Find where the given text appears and provide that cell's center as [X, Y] coordinate. 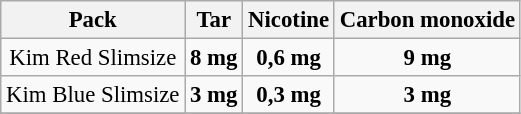
Carbon monoxide [427, 20]
Kim Blue Slimsize [93, 95]
Nicotine [289, 20]
Tar [214, 20]
0,6 mg [289, 58]
Kim Red Slimsize [93, 58]
Pack [93, 20]
0,3 mg [289, 95]
9 mg [427, 58]
8 mg [214, 58]
